Pinpoint the cell where the given text exists, returning its (X, Y) midpoint coordinate. 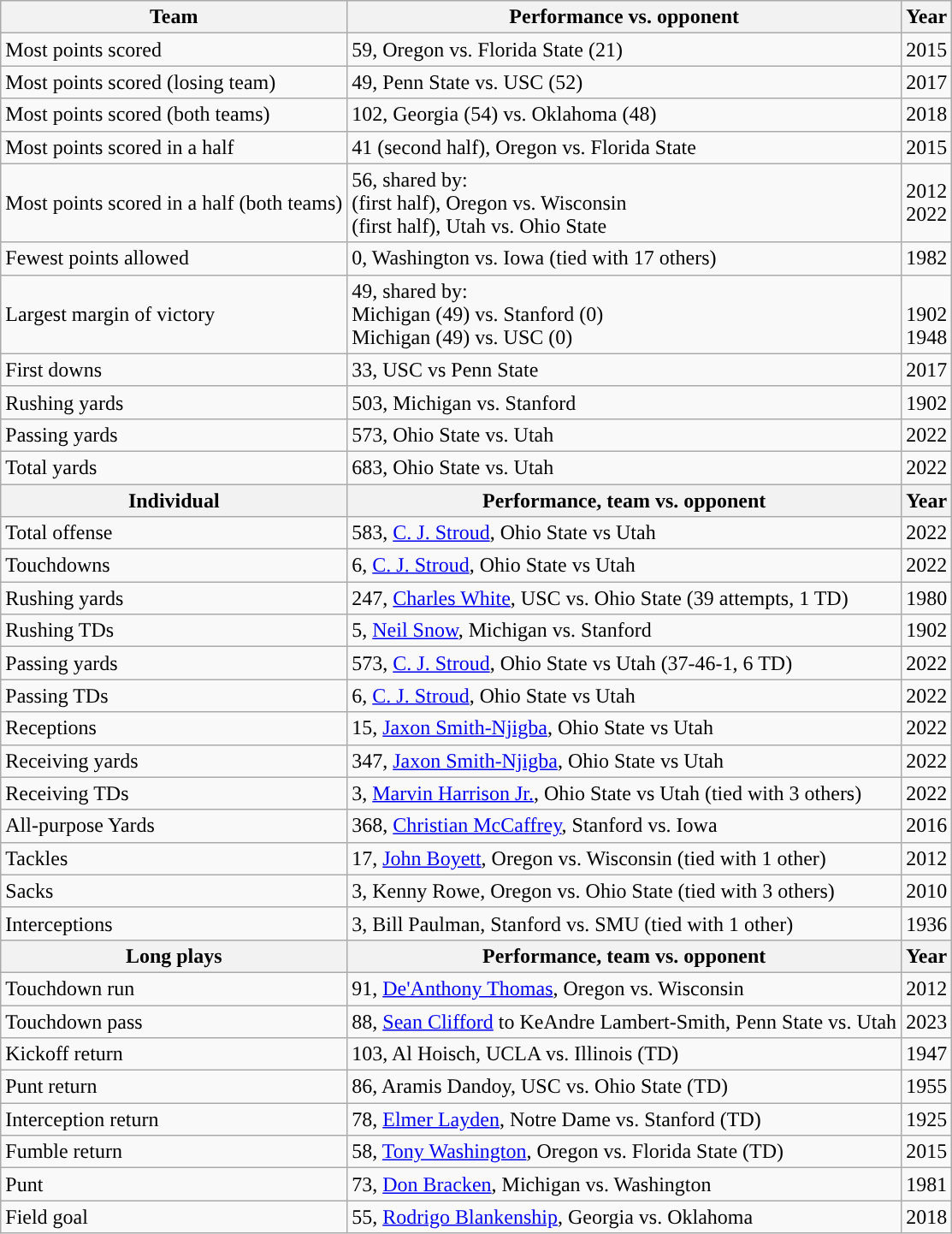
Sacks (174, 891)
Kickoff return (174, 1054)
1955 (927, 1087)
Punt (174, 1184)
Receiving TDs (174, 793)
1982 (927, 258)
1936 (927, 923)
Passing TDs (174, 696)
0, Washington vs. Iowa (tied with 17 others) (624, 258)
Team (174, 17)
Most points scored (losing team) (174, 82)
Interception return (174, 1119)
19021948 (927, 314)
Receptions (174, 728)
683, Ohio State vs. Utah (624, 467)
Total yards (174, 467)
Touchdown pass (174, 1021)
2023 (927, 1021)
503, Michigan vs. Stanford (624, 402)
2016 (927, 826)
Most points scored (174, 50)
55, Rodrigo Blankenship, Georgia vs. Oklahoma (624, 1217)
247, Charles White, USC vs. Ohio State (39 attempts, 1 TD) (624, 598)
Individual (174, 501)
Receiving yards (174, 761)
Most points scored (both teams) (174, 115)
20122022 (927, 203)
102, Georgia (54) vs. Oklahoma (48) (624, 115)
3, Marvin Harrison Jr., Ohio State vs Utah (tied with 3 others) (624, 793)
First downs (174, 370)
2010 (927, 891)
103, Al Hoisch, UCLA vs. Illinois (TD) (624, 1054)
Most points scored in a half (174, 147)
91, De'Anthony Thomas, Oregon vs. Wisconsin (624, 988)
Rushing TDs (174, 631)
33, USC vs Penn State (624, 370)
Punt return (174, 1087)
Largest margin of victory (174, 314)
17, John Boyett, Oregon vs. Wisconsin (tied with 1 other) (624, 858)
Long plays (174, 956)
573, C. J. Stroud, Ohio State vs Utah (37-46-1, 6 TD) (624, 663)
Touchdowns (174, 566)
88, Sean Clifford to KeAndre Lambert-Smith, Penn State vs. Utah (624, 1021)
583, C. J. Stroud, Ohio State vs Utah (624, 533)
3, Bill Paulman, Stanford vs. SMU (tied with 1 other) (624, 923)
1925 (927, 1119)
49, shared by:Michigan (49) vs. Stanford (0)Michigan (49) vs. USC (0) (624, 314)
59, Oregon vs. Florida State (21) (624, 50)
347, Jaxon Smith-Njigba, Ohio State vs Utah (624, 761)
Fewest points allowed (174, 258)
Total offense (174, 533)
1981 (927, 1184)
49, Penn State vs. USC (52) (624, 82)
15, Jaxon Smith-Njigba, Ohio State vs Utah (624, 728)
368, Christian McCaffrey, Stanford vs. Iowa (624, 826)
58, Tony Washington, Oregon vs. Florida State (TD) (624, 1152)
573, Ohio State vs. Utah (624, 435)
1980 (927, 598)
1947 (927, 1054)
All-purpose Yards (174, 826)
Field goal (174, 1217)
Fumble return (174, 1152)
41 (second half), Oregon vs. Florida State (624, 147)
56, shared by:(first half), Oregon vs. Wisconsin (first half), Utah vs. Ohio State (624, 203)
Tackles (174, 858)
Most points scored in a half (both teams) (174, 203)
Touchdown run (174, 988)
Interceptions (174, 923)
5, Neil Snow, Michigan vs. Stanford (624, 631)
86, Aramis Dandoy, USC vs. Ohio State (TD) (624, 1087)
78, Elmer Layden, Notre Dame vs. Stanford (TD) (624, 1119)
3, Kenny Rowe, Oregon vs. Ohio State (tied with 3 others) (624, 891)
73, Don Bracken, Michigan vs. Washington (624, 1184)
Performance vs. opponent (624, 17)
